Scan for the cell matching the given text and deliver its (x, y) coordinate at center. 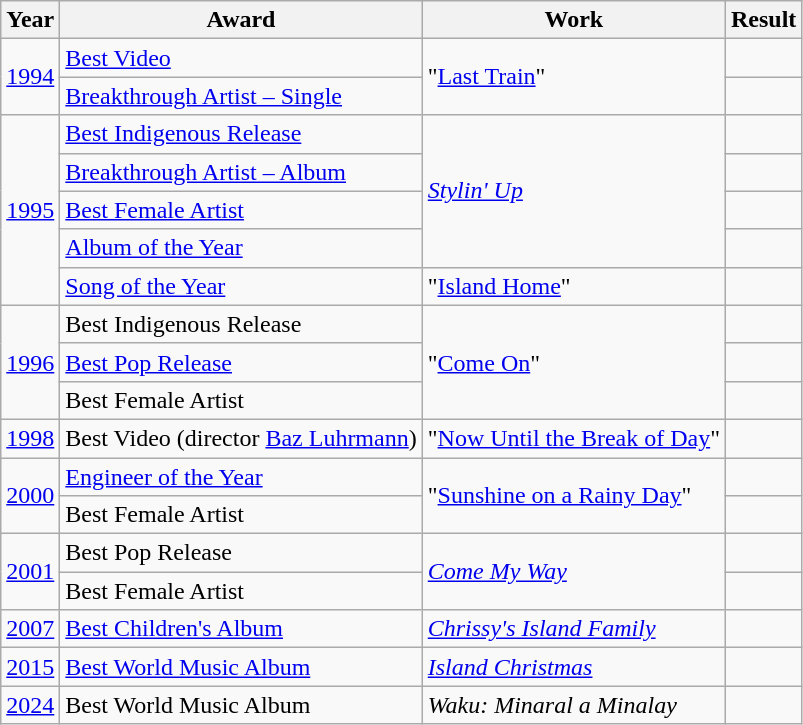
1994 (30, 77)
2007 (30, 629)
Breakthrough Artist – Album (241, 172)
"Now Until the Break of Day" (574, 438)
1995 (30, 210)
Waku: Minaral a Minalay (574, 705)
Breakthrough Artist – Single (241, 96)
Best Video (241, 58)
Album of the Year (241, 248)
"Island Home" (574, 286)
"Come On" (574, 362)
Best Children's Album (241, 629)
"Sunshine on a Rainy Day" (574, 496)
1998 (30, 438)
Stylin' Up (574, 191)
Chrissy's Island Family (574, 629)
Song of the Year (241, 286)
Result (763, 20)
Engineer of the Year (241, 477)
2000 (30, 496)
Year (30, 20)
2015 (30, 667)
1996 (30, 362)
Come My Way (574, 572)
Best Video (director Baz Luhrmann) (241, 438)
"Last Train" (574, 77)
2024 (30, 705)
Award (241, 20)
Work (574, 20)
2001 (30, 572)
Island Christmas (574, 667)
